Extract the (x, y) coordinate from the center of the cell holding the provided text.  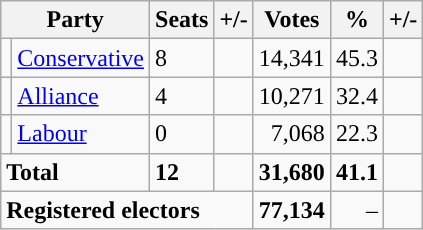
4 (182, 96)
77,134 (292, 210)
8 (182, 58)
31,680 (292, 172)
14,341 (292, 58)
Seats (182, 20)
Labour (81, 134)
Registered electors (128, 210)
Total (76, 172)
Conservative (81, 58)
7,068 (292, 134)
– (356, 210)
12 (182, 172)
41.1 (356, 172)
0 (182, 134)
Alliance (81, 96)
10,271 (292, 96)
% (356, 20)
45.3 (356, 58)
Party (76, 20)
Votes (292, 20)
32.4 (356, 96)
22.3 (356, 134)
